Output the (x, y) coordinate of the center of the cell containing the given text.  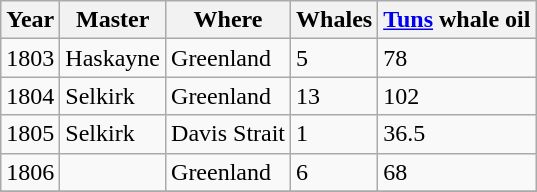
Year (30, 20)
1804 (30, 96)
5 (334, 58)
102 (457, 96)
13 (334, 96)
78 (457, 58)
1806 (30, 172)
68 (457, 172)
1803 (30, 58)
Where (228, 20)
1 (334, 134)
1805 (30, 134)
Haskayne (113, 58)
Tuns whale oil (457, 20)
36.5 (457, 134)
Master (113, 20)
Davis Strait (228, 134)
Whales (334, 20)
6 (334, 172)
